Return (x, y) of the center of cell containing provided text 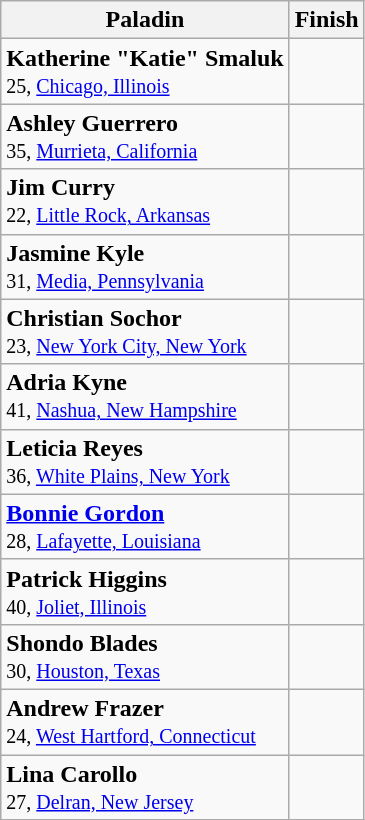
Leticia Reyes36, White Plains, New York (145, 462)
Paladin (145, 20)
Ashley Guerrero35, Murrieta, California (145, 136)
Finish (326, 20)
Adria Kyne41, Nashua, New Hampshire (145, 396)
Shondo Blades30, Houston, Texas (145, 656)
Jim Curry22, Little Rock, Arkansas (145, 202)
Bonnie Gordon28, Lafayette, Louisiana (145, 526)
Katherine "Katie" Smaluk25, Chicago, Illinois (145, 72)
Andrew Frazer24, West Hartford, Connecticut (145, 722)
Christian Sochor23, New York City, New York (145, 332)
Jasmine Kyle31, Media, Pennsylvania (145, 266)
Lina Carollo27, Delran, New Jersey (145, 786)
Patrick Higgins40, Joliet, Illinois (145, 592)
